Identify which cell holds the provided text, then report its [X, Y] central coordinate. 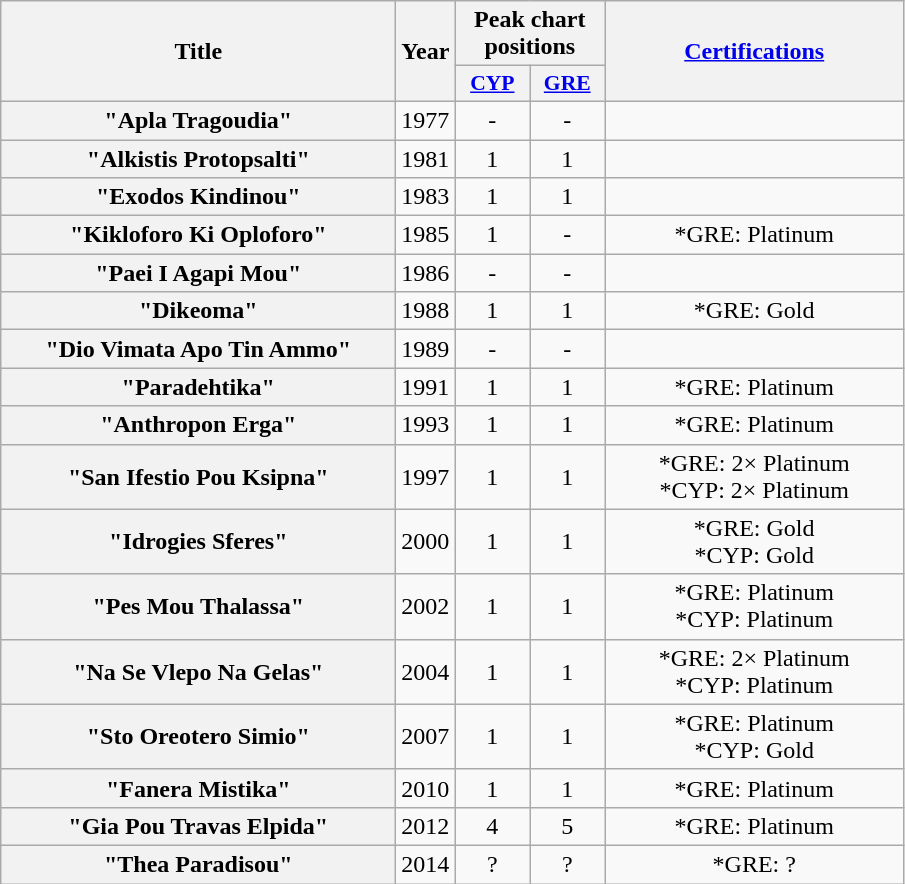
2014 [426, 864]
"San Ifestio Pou Ksipna" [198, 476]
1989 [426, 349]
"Alkistis Protopsalti" [198, 159]
1981 [426, 159]
"Fanera Mistika" [198, 788]
*GRE: Gold [754, 311]
2000 [426, 542]
*GRE: Gold *CYP: Gold [754, 542]
1993 [426, 425]
*GRE: 2× Platinum *CYP: 2× Platinum [754, 476]
2007 [426, 736]
1977 [426, 120]
Title [198, 52]
2010 [426, 788]
*GRE: ? [754, 864]
"Na Se Vlepo Na Gelas" [198, 672]
1983 [426, 197]
"Pes Mou Thalassa" [198, 606]
1997 [426, 476]
Certifications [754, 52]
"Thea Paradisou" [198, 864]
"Dio Vimata Apo Tin Ammo" [198, 349]
CYP [492, 84]
"Apla Tragoudia" [198, 120]
"Anthropon Erga" [198, 425]
Year [426, 52]
Peak chart positions [530, 34]
1991 [426, 387]
*GRE: Platinum *CYP: Gold [754, 736]
1988 [426, 311]
"Paradehtika" [198, 387]
"Sto Oreotero Simio" [198, 736]
1986 [426, 273]
"Idrogies Sferes" [198, 542]
2004 [426, 672]
1985 [426, 235]
*GRE: 2× Platinum *CYP: Platinum [754, 672]
"Kikloforo Ki Oploforo" [198, 235]
5 [568, 826]
4 [492, 826]
GRE [568, 84]
"Gia Pou Travas Elpida" [198, 826]
2012 [426, 826]
"Dikeoma" [198, 311]
"Paei I Agapi Mou" [198, 273]
"Exodos Kindinou" [198, 197]
2002 [426, 606]
*GRE: Platinum *CYP: Platinum [754, 606]
